Scan for the cell matching the given text and deliver its (X, Y) coordinate at center. 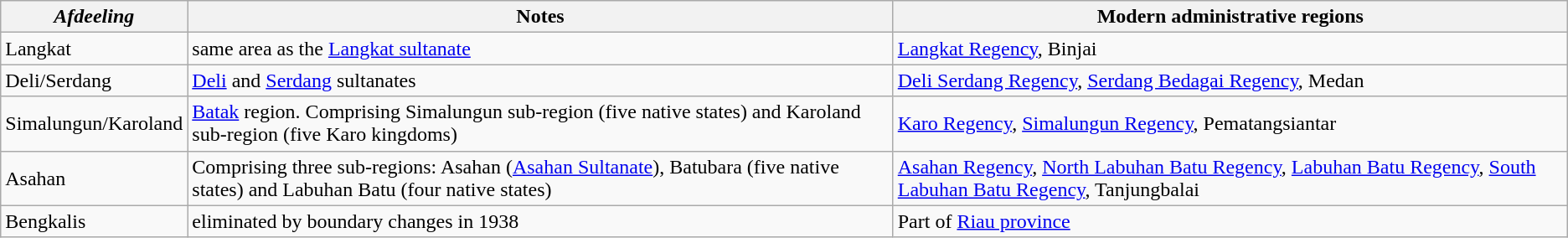
Bengkalis (94, 221)
Deli and Serdang sultanates (540, 80)
Asahan (94, 178)
Simalungun/Karoland (94, 124)
Deli Serdang Regency, Serdang Bedagai Regency, Medan (1230, 80)
Afdeeling (94, 17)
Deli/Serdang (94, 80)
eliminated by boundary changes in 1938 (540, 221)
Langkat (94, 49)
Batak region. Comprising Simalungun sub-region (five native states) and Karoland sub-region (five Karo kingdoms) (540, 124)
Asahan Regency, North Labuhan Batu Regency, Labuhan Batu Regency, South Labuhan Batu Regency, Tanjungbalai (1230, 178)
Karo Regency, Simalungun Regency, Pematangsiantar (1230, 124)
Notes (540, 17)
Langkat Regency, Binjai (1230, 49)
Modern administrative regions (1230, 17)
same area as the Langkat sultanate (540, 49)
Part of Riau province (1230, 221)
Comprising three sub-regions: Asahan (Asahan Sultanate), Batubara (five native states) and Labuhan Batu (four native states) (540, 178)
